Return the [X, Y] coordinate for the center point of the cell that contains the specified text.  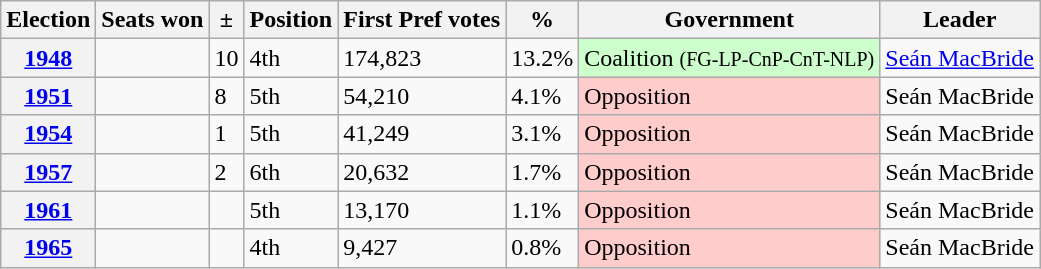
13,170 [422, 210]
1 [226, 134]
1.1% [542, 210]
174,823 [422, 58]
± [226, 20]
Leader [960, 20]
2 [226, 172]
13.2% [542, 58]
1957 [48, 172]
Coalition (FG-LP-CnP-CnT-NLP) [730, 58]
41,249 [422, 134]
1954 [48, 134]
1965 [48, 248]
1951 [48, 96]
0.8% [542, 248]
20,632 [422, 172]
Government [730, 20]
Seats won [152, 20]
% [542, 20]
4.1% [542, 96]
8 [226, 96]
First Pref votes [422, 20]
54,210 [422, 96]
Election [48, 20]
1948 [48, 58]
1.7% [542, 172]
10 [226, 58]
9,427 [422, 248]
Position [291, 20]
6th [291, 172]
3.1% [542, 134]
1961 [48, 210]
